Output the (x, y) coordinate of the center of the cell containing the given text.  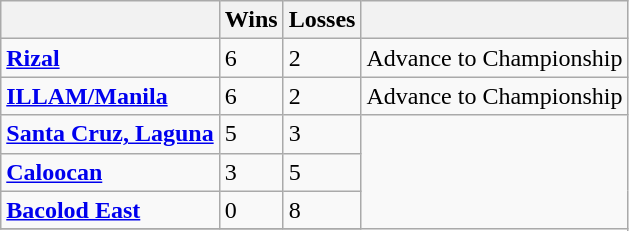
Losses (322, 20)
8 (322, 210)
Santa Cruz, Laguna (110, 134)
Rizal (110, 58)
Wins (251, 20)
Bacolod East (110, 210)
0 (251, 210)
Caloocan (110, 172)
ILLAM/Manila (110, 96)
